Determine the [x, y] coordinate at the center of the cell enclosing the given text.  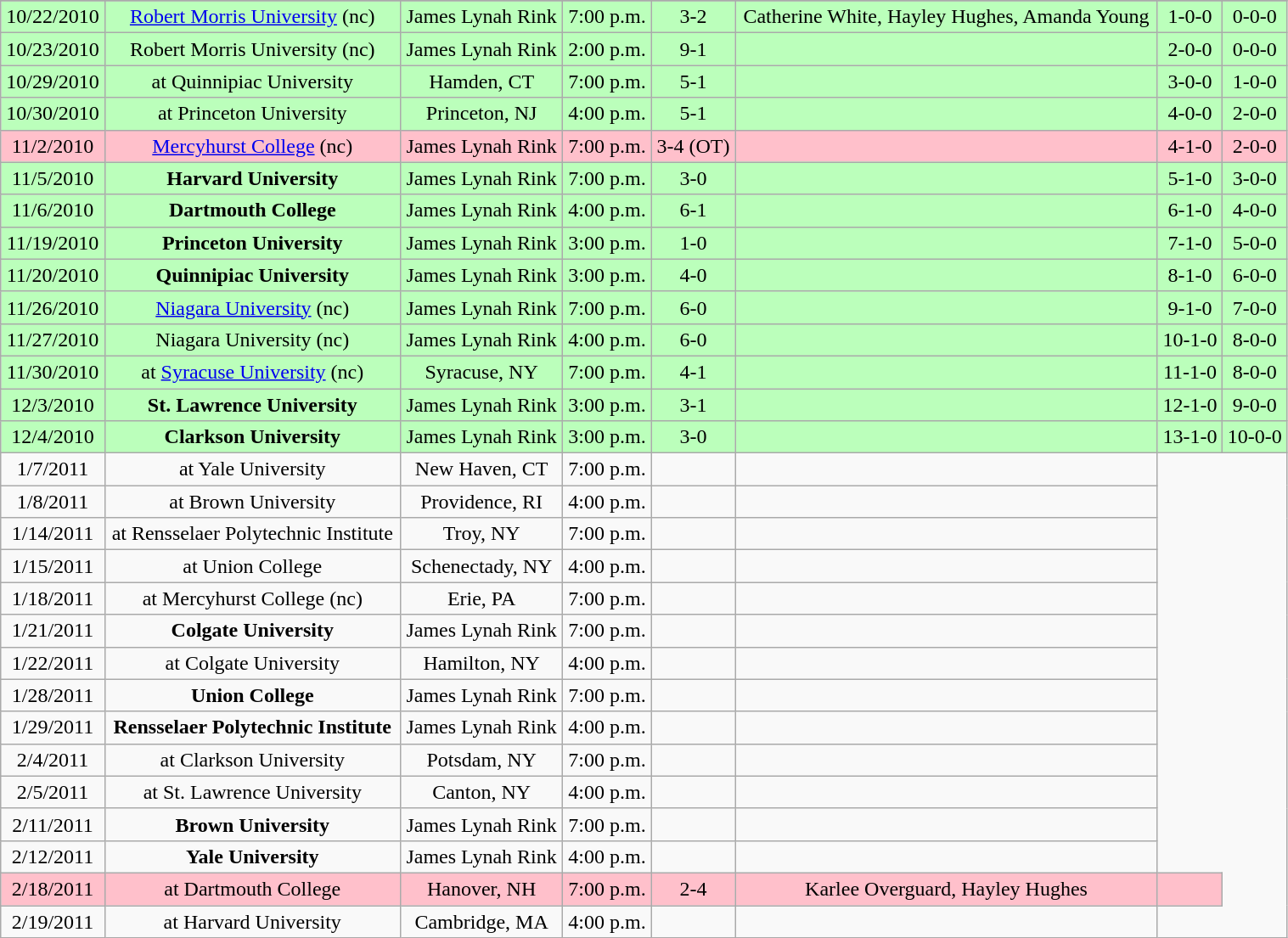
10/29/2010 [53, 81]
2/19/2011 [53, 921]
Syracuse, NY [481, 372]
at Rensselaer Polytechnic Institute [252, 534]
11-1-0 [1190, 372]
10/30/2010 [53, 114]
9-1 [693, 49]
Harvard University [252, 178]
1/8/2011 [53, 502]
Catherine White, Hayley Hughes, Amanda Young [947, 17]
Rensselaer Polytechnic Institute [252, 727]
2/4/2011 [53, 760]
Cambridge, MA [481, 921]
at Dartmouth College [252, 889]
11/5/2010 [53, 178]
2/5/2011 [53, 792]
11/6/2010 [53, 211]
St. Lawrence University [252, 405]
5-1-0 [1190, 178]
11/30/2010 [53, 372]
at Brown University [252, 502]
13-1-0 [1190, 437]
4-0 [693, 275]
Brown University [252, 824]
1/21/2011 [53, 631]
Troy, NY [481, 534]
at Yale University [252, 469]
12/3/2010 [53, 405]
7-1-0 [1190, 243]
at St. Lawrence University [252, 792]
12-1-0 [1190, 405]
10/22/2010 [53, 17]
2/12/2011 [53, 857]
at Mercyhurst College (nc) [252, 598]
1/18/2011 [53, 598]
10-1-0 [1190, 340]
1/7/2011 [53, 469]
at Princeton University [252, 114]
10-0-0 [1255, 437]
at Clarkson University [252, 760]
Potsdam, NY [481, 760]
2:00 p.m. [607, 49]
12/4/2010 [53, 437]
3-2 [693, 17]
2/18/2011 [53, 889]
4-1 [693, 372]
Schenectady, NY [481, 566]
1/14/2011 [53, 534]
8-1-0 [1190, 275]
Quinnipiac University [252, 275]
Princeton, NJ [481, 114]
1/28/2011 [53, 695]
at Syracuse University (nc) [252, 372]
Princeton University [252, 243]
Hamilton, NY [481, 663]
at Harvard University [252, 921]
7-0-0 [1255, 307]
Hamden, CT [481, 81]
at Union College [252, 566]
11/2/2010 [53, 146]
Union College [252, 695]
5-0-0 [1255, 243]
3-1 [693, 405]
2-4 [693, 889]
New Haven, CT [481, 469]
Canton, NY [481, 792]
9-1-0 [1190, 307]
Yale University [252, 857]
Dartmouth College [252, 211]
11/19/2010 [53, 243]
2/11/2011 [53, 824]
Providence, RI [481, 502]
1/29/2011 [53, 727]
Hanover, NH [481, 889]
1-0 [693, 243]
11/20/2010 [53, 275]
11/27/2010 [53, 340]
1/22/2011 [53, 663]
3-4 (OT) [693, 146]
6-0-0 [1255, 275]
6-1-0 [1190, 211]
Karlee Overguard, Hayley Hughes [947, 889]
Mercyhurst College (nc) [252, 146]
6-1 [693, 211]
9-0-0 [1255, 405]
Clarkson University [252, 437]
at Quinnipiac University [252, 81]
11/26/2010 [53, 307]
10/23/2010 [53, 49]
4-1-0 [1190, 146]
Erie, PA [481, 598]
at Colgate University [252, 663]
1/15/2011 [53, 566]
Colgate University [252, 631]
